Locate the cell with the specified text and output its [X, Y] center coordinate. 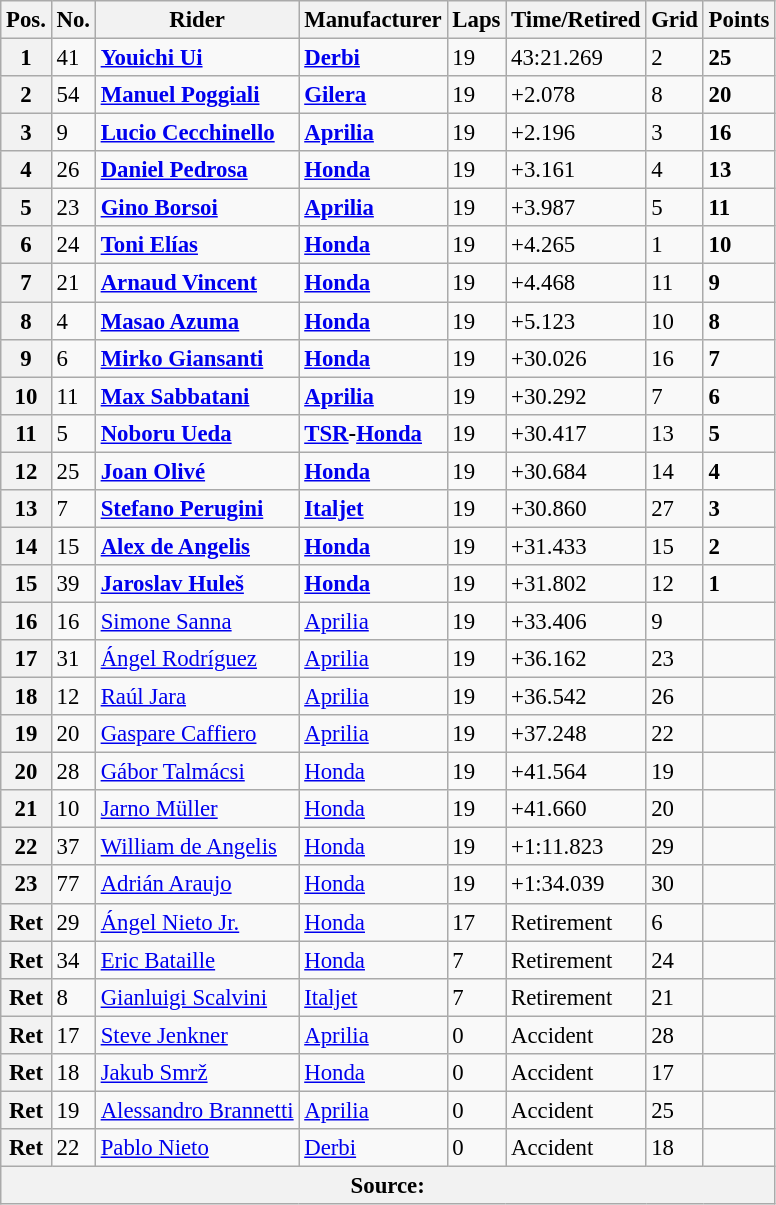
Max Sabbatani [197, 396]
Gianluigi Scalvini [197, 997]
Points [738, 20]
Jakub Smrž [197, 1073]
Raúl Jara [197, 697]
+4.468 [576, 283]
+31.802 [576, 584]
William de Angelis [197, 847]
Steve Jenkner [197, 1035]
Alessandro Brannetti [197, 1110]
+3.987 [576, 208]
Joan Olivé [197, 471]
Adrián Araujo [197, 885]
Eric Bataille [197, 960]
Manuel Poggiali [197, 95]
Alex de Angelis [197, 546]
Daniel Pedrosa [197, 170]
Gaspare Caffiero [197, 734]
Stefano Perugini [197, 509]
30 [674, 885]
+36.162 [576, 659]
+2.196 [576, 133]
Toni Elías [197, 245]
Grid [674, 20]
Lucio Cecchinello [197, 133]
+5.123 [576, 321]
+3.161 [576, 170]
+4.265 [576, 245]
Manufacturer [373, 20]
34 [73, 960]
Gino Borsoi [197, 208]
+30.860 [576, 509]
Arnaud Vincent [197, 283]
31 [73, 659]
Laps [476, 20]
+36.542 [576, 697]
Ángel Nieto Jr. [197, 922]
+41.564 [576, 772]
Source: [388, 1185]
Youichi Ui [197, 58]
Mirko Giansanti [197, 358]
+30.292 [576, 396]
Time/Retired [576, 20]
+33.406 [576, 621]
41 [73, 58]
+30.417 [576, 433]
39 [73, 584]
Jaroslav Huleš [197, 584]
+30.684 [576, 471]
+37.248 [576, 734]
43:21.269 [576, 58]
+1:34.039 [576, 885]
Jarno Müller [197, 809]
77 [73, 885]
Noboru Ueda [197, 433]
27 [674, 509]
Pos. [26, 20]
Ángel Rodríguez [197, 659]
+41.660 [576, 809]
Gábor Talmácsi [197, 772]
+30.026 [576, 358]
Simone Sanna [197, 621]
+1:11.823 [576, 847]
Masao Azuma [197, 321]
Rider [197, 20]
54 [73, 95]
37 [73, 847]
Pablo Nieto [197, 1148]
+2.078 [576, 95]
+31.433 [576, 546]
Gilera [373, 95]
TSR-Honda [373, 433]
No. [73, 20]
